Determine the [X, Y] coordinate at the center of the cell enclosing the given text.  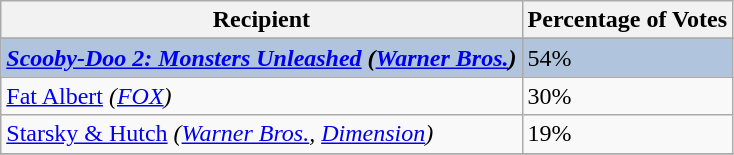
Scooby-Doo 2: Monsters Unleashed (Warner Bros.) [262, 58]
19% [628, 134]
54% [628, 58]
Percentage of Votes [628, 20]
30% [628, 96]
Fat Albert (FOX) [262, 96]
Starsky & Hutch (Warner Bros., Dimension) [262, 134]
Recipient [262, 20]
